Return (x, y) of the center of cell containing provided text 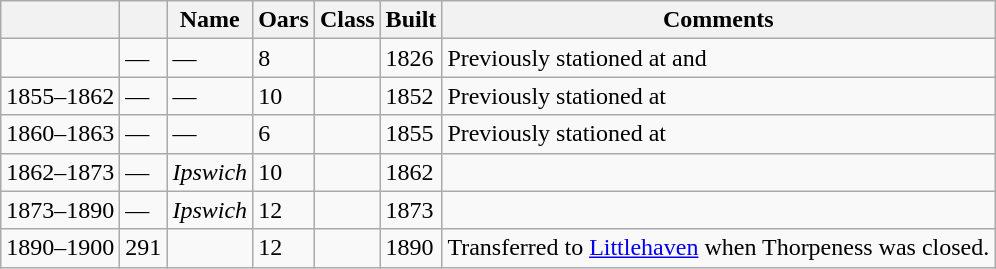
1890 (411, 248)
Oars (284, 20)
1826 (411, 58)
Previously stationed at and (718, 58)
1873–1890 (60, 210)
1855–1862 (60, 96)
1852 (411, 96)
Name (210, 20)
Comments (718, 20)
Class (347, 20)
291 (144, 248)
8 (284, 58)
1855 (411, 134)
1890–1900 (60, 248)
1860–1863 (60, 134)
Transferred to Littlehaven when Thorpeness was closed. (718, 248)
6 (284, 134)
1862 (411, 172)
Built (411, 20)
1862–1873 (60, 172)
1873 (411, 210)
